Find where the given text appears and provide that cell's center as (x, y) coordinate. 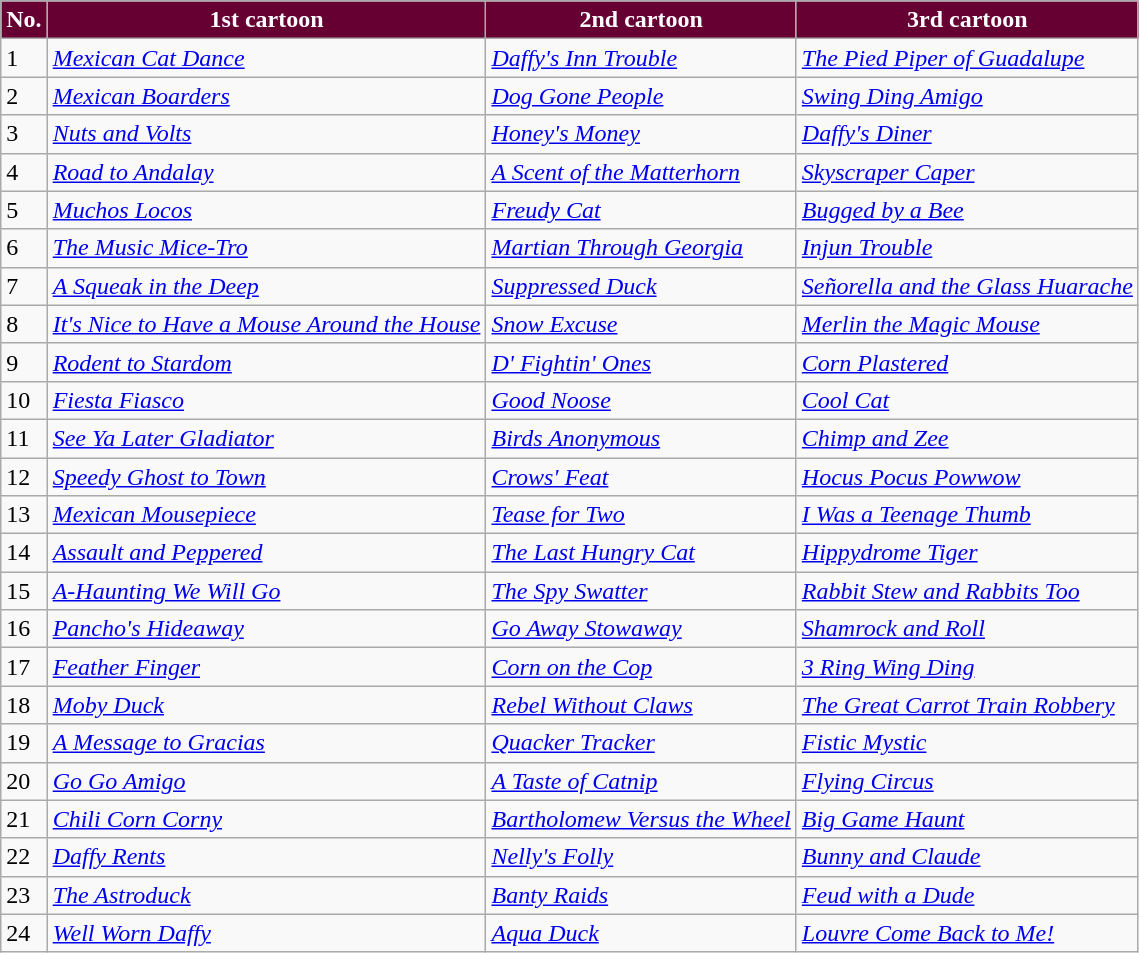
See Ya Later Gladiator (266, 438)
Hocus Pocus Powwow (967, 477)
1 (24, 58)
Swing Ding Amigo (967, 96)
1st cartoon (266, 20)
The Spy Swatter (641, 591)
11 (24, 438)
6 (24, 248)
Mexican Boarders (266, 96)
Merlin the Magic Mouse (967, 324)
No. (24, 20)
Honey's Money (641, 134)
Chili Corn Corny (266, 819)
10 (24, 400)
Daffy's Inn Trouble (641, 58)
Corn on the Cop (641, 667)
A Message to Gracias (266, 743)
Daffy's Diner (967, 134)
I Was a Teenage Thumb (967, 515)
The Music Mice-Tro (266, 248)
A Squeak in the Deep (266, 286)
The Great Carrot Train Robbery (967, 705)
Assault and Peppered (266, 553)
3 Ring Wing Ding (967, 667)
The Last Hungry Cat (641, 553)
Quacker Tracker (641, 743)
Suppressed Duck (641, 286)
The Astroduck (266, 895)
16 (24, 629)
18 (24, 705)
Rodent to Stardom (266, 362)
Aqua Duck (641, 933)
8 (24, 324)
Martian Through Georgia (641, 248)
3 (24, 134)
Moby Duck (266, 705)
Well Worn Daffy (266, 933)
Bugged by a Bee (967, 210)
Crows' Feat (641, 477)
A Taste of Catnip (641, 781)
23 (24, 895)
Hippydrome Tiger (967, 553)
2 (24, 96)
Pancho's Hideaway (266, 629)
Dog Gone People (641, 96)
Muchos Locos (266, 210)
2nd cartoon (641, 20)
17 (24, 667)
Tease for Two (641, 515)
Birds Anonymous (641, 438)
Shamrock and Roll (967, 629)
Mexican Mousepiece (266, 515)
14 (24, 553)
Freudy Cat (641, 210)
Banty Raids (641, 895)
Flying Circus (967, 781)
Corn Plastered (967, 362)
3rd cartoon (967, 20)
Speedy Ghost to Town (266, 477)
Louvre Come Back to Me! (967, 933)
A Scent of the Matterhorn (641, 172)
Nelly's Folly (641, 857)
D' Fightin' Ones (641, 362)
Fiesta Fiasco (266, 400)
Bunny and Claude (967, 857)
Fistic Mystic (967, 743)
5 (24, 210)
Mexican Cat Dance (266, 58)
Big Game Haunt (967, 819)
The Pied Piper of Guadalupe (967, 58)
4 (24, 172)
Chimp and Zee (967, 438)
19 (24, 743)
Skyscraper Caper (967, 172)
9 (24, 362)
Daffy Rents (266, 857)
Good Noose (641, 400)
A-Haunting We Will Go (266, 591)
Rabbit Stew and Rabbits Too (967, 591)
Cool Cat (967, 400)
Road to Andalay (266, 172)
Señorella and the Glass Huarache (967, 286)
Snow Excuse (641, 324)
12 (24, 477)
Feud with a Dude (967, 895)
22 (24, 857)
Go Go Amigo (266, 781)
Feather Finger (266, 667)
20 (24, 781)
Nuts and Volts (266, 134)
It's Nice to Have a Mouse Around the House (266, 324)
13 (24, 515)
Go Away Stowaway (641, 629)
21 (24, 819)
Rebel Without Claws (641, 705)
Injun Trouble (967, 248)
Bartholomew Versus the Wheel (641, 819)
24 (24, 933)
7 (24, 286)
15 (24, 591)
